Return [X, Y] of the center of cell containing provided text 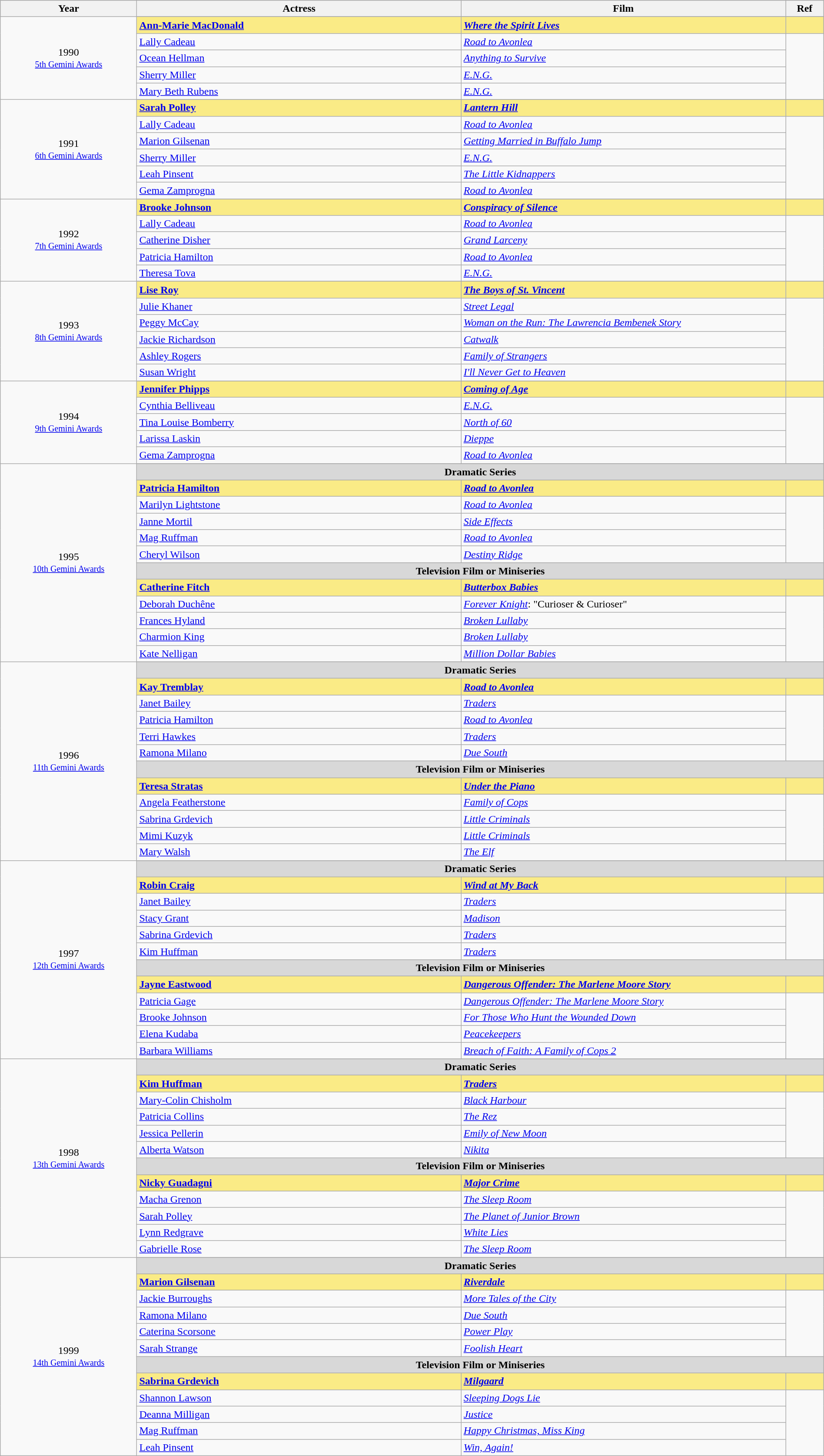
Destiny Ridge [623, 554]
Where the Spirit Lives [623, 25]
Mary Beth Rubens [299, 91]
Foolish Heart [623, 1348]
Angela Featherstone [299, 803]
Kay Tremblay [299, 687]
The Elf [623, 852]
Mary-Colin Chisholm [299, 1100]
Win, Again! [623, 1447]
Deanna Milligan [299, 1414]
Jennifer Phipps [299, 389]
White Lies [623, 1232]
1998 13th Gemini Awards [69, 1158]
Street Legal [623, 306]
Lantern Hill [623, 108]
Ocean Hellman [299, 58]
Shannon Lawson [299, 1398]
Grand Larceny [623, 240]
1997 12th Gemini Awards [69, 959]
Cheryl Wilson [299, 554]
I'll Never Get to Heaven [623, 372]
Power Play [623, 1332]
The Little Kidnappers [623, 174]
Woman on the Run: The Lawrencia Bembenek Story [623, 323]
Milgaard [623, 1381]
1991 6th Gemini Awards [69, 149]
Patricia Gage [299, 1001]
Forever Knight: "Curioser & Curioser" [623, 604]
Family of Cops [623, 803]
Peacekeepers [623, 1034]
1999 14th Gemini Awards [69, 1357]
Jessica Pellerin [299, 1133]
Film [623, 9]
Under the Piano [623, 786]
Mary Walsh [299, 852]
1990 5th Gemini Awards [69, 58]
Madison [623, 918]
Larissa Laskin [299, 438]
Conspiracy of Silence [623, 207]
Alberta Watson [299, 1150]
Janne Mortil [299, 521]
Theresa Tova [299, 273]
Wind at My Back [623, 885]
Patricia Collins [299, 1117]
Ashley Rogers [299, 356]
Nikita [623, 1150]
Ann-Marie MacDonald [299, 25]
Susan Wright [299, 372]
Barbara Williams [299, 1051]
Caterina Scorsone [299, 1332]
Jackie Burroughs [299, 1299]
1994 9th Gemini Awards [69, 422]
For Those Who Hunt the Wounded Down [623, 1018]
Peggy McCay [299, 323]
Side Effects [623, 521]
Anything to Survive [623, 58]
1992 7th Gemini Awards [69, 240]
Major Crime [623, 1183]
Butterbox Babies [623, 587]
Mimi Kuzyk [299, 836]
Nicky Guadagni [299, 1183]
Actress [299, 9]
Lise Roy [299, 290]
Black Harbour [623, 1100]
Elena Kudaba [299, 1034]
Stacy Grant [299, 918]
Julie Khaner [299, 306]
Robin Craig [299, 885]
Coming of Age [623, 389]
Kate Nelligan [299, 653]
Justice [623, 1414]
Jayne Eastwood [299, 984]
Macha Grenon [299, 1199]
North of 60 [623, 422]
Breach of Faith: A Family of Cops 2 [623, 1051]
Cynthia Belliveau [299, 405]
Year [69, 9]
Jackie Richardson [299, 339]
The Planet of Junior Brown [623, 1216]
Tina Louise Bomberry [299, 422]
1996 11th Gemini Awards [69, 761]
Lynn Redgrave [299, 1232]
Frances Hyland [299, 620]
Happy Christmas, Miss King [623, 1431]
Riverdale [623, 1282]
Emily of New Moon [623, 1133]
The Rez [623, 1117]
More Tales of the City [623, 1299]
Million Dollar Babies [623, 653]
Marilyn Lightstone [299, 505]
Dieppe [623, 438]
Ref [805, 9]
Catherine Fitch [299, 587]
Teresa Stratas [299, 786]
Catherine Disher [299, 240]
Charmion King [299, 637]
Getting Married in Buffalo Jump [623, 141]
Sarah Strange [299, 1348]
Deborah Duchêne [299, 604]
Terri Hawkes [299, 736]
1993 8th Gemini Awards [69, 331]
Catwalk [623, 339]
Gabrielle Rose [299, 1249]
The Boys of St. Vincent [623, 290]
Sleeping Dogs Lie [623, 1398]
1995 10th Gemini Awards [69, 562]
Family of Strangers [623, 356]
